From the cell containing the given text, extract its center point as [X, Y] coordinate. 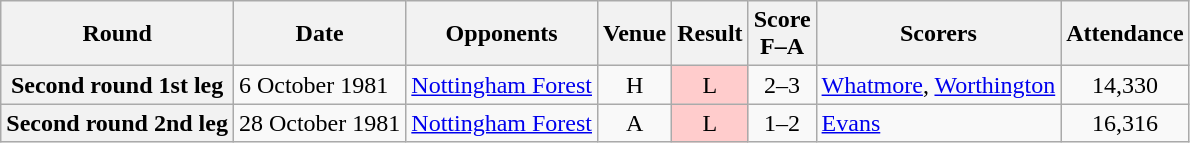
Evans [938, 123]
Second round 1st leg [118, 85]
28 October 1981 [319, 123]
14,330 [1125, 85]
Whatmore, Worthington [938, 85]
Date [319, 34]
Attendance [1125, 34]
Round [118, 34]
Result [710, 34]
Venue [635, 34]
6 October 1981 [319, 85]
Second round 2nd leg [118, 123]
H [635, 85]
Opponents [502, 34]
2–3 [782, 85]
A [635, 123]
16,316 [1125, 123]
1–2 [782, 123]
ScoreF–A [782, 34]
Scorers [938, 34]
